Return [X, Y] of the center of cell containing provided text 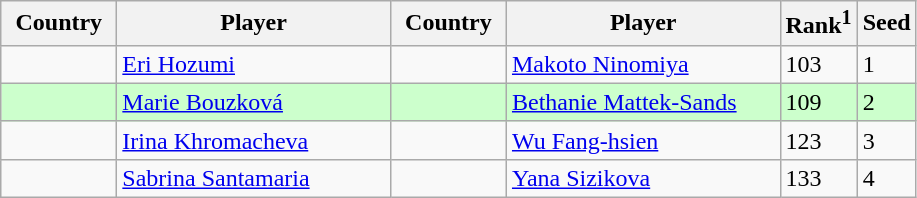
Wu Fang-hsien [643, 140]
3 [886, 140]
1 [886, 64]
109 [818, 102]
Irina Khromacheva [254, 140]
Bethanie Mattek-Sands [643, 102]
123 [818, 140]
133 [818, 178]
Sabrina Santamaria [254, 178]
2 [886, 102]
4 [886, 178]
Rank1 [818, 24]
Yana Sizikova [643, 178]
Eri Hozumi [254, 64]
Makoto Ninomiya [643, 64]
Marie Bouzková [254, 102]
103 [818, 64]
Seed [886, 24]
